Detect which cell encompasses the target text, then output its [X, Y] center coordinate. 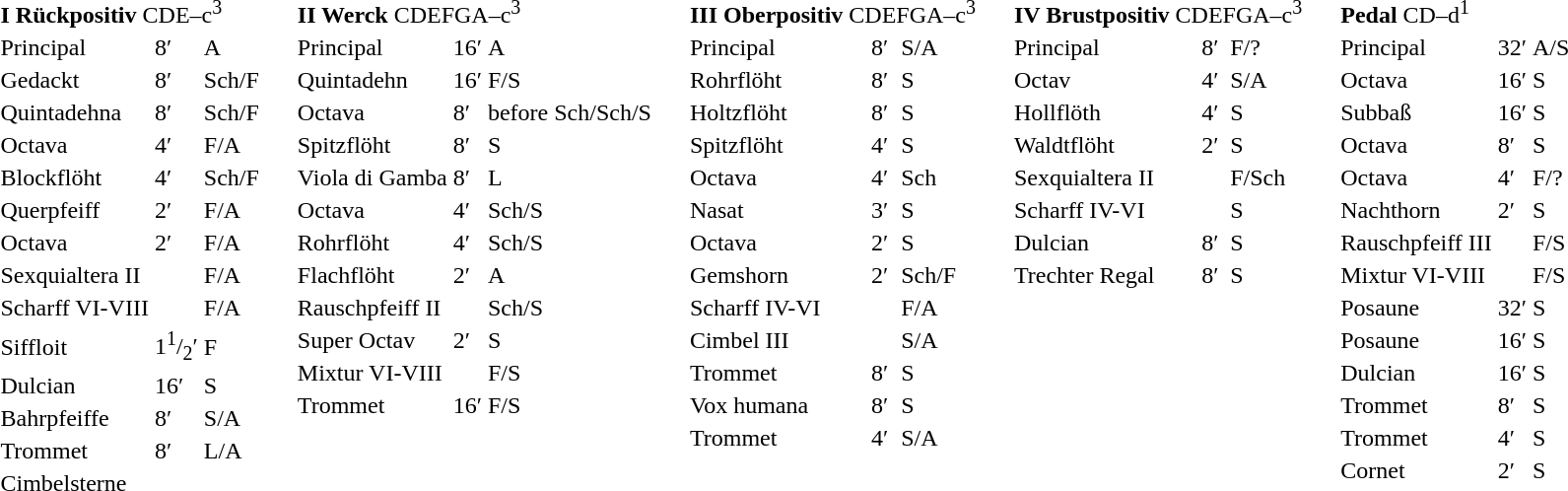
Subbaß [1416, 112]
F/Sch [1266, 177]
F/? [1266, 47]
Cornet [1416, 470]
Rauschpfeiff III [1416, 243]
L/A [231, 451]
Sexquialtera II [1104, 177]
L [570, 177]
Super Octav [373, 340]
Nasat [777, 210]
Gemshorn [777, 275]
Octav [1104, 80]
Hollflöth [1104, 112]
Nachthorn [1416, 210]
Sch [938, 177]
Flachflöht [373, 275]
Cimbel III [777, 340]
before Sch/Sch/S [570, 112]
11/2′ [175, 347]
Vox humana [777, 405]
Quintadehn [373, 80]
3′ [883, 210]
Waldtflöht [1104, 145]
Viola di Gamba [373, 177]
F [231, 347]
Trechter Regal [1104, 275]
Rauschpfeiff II [373, 308]
Holtzflöht [777, 112]
